Return the [X, Y] coordinate for the center point of the cell that contains the specified text.  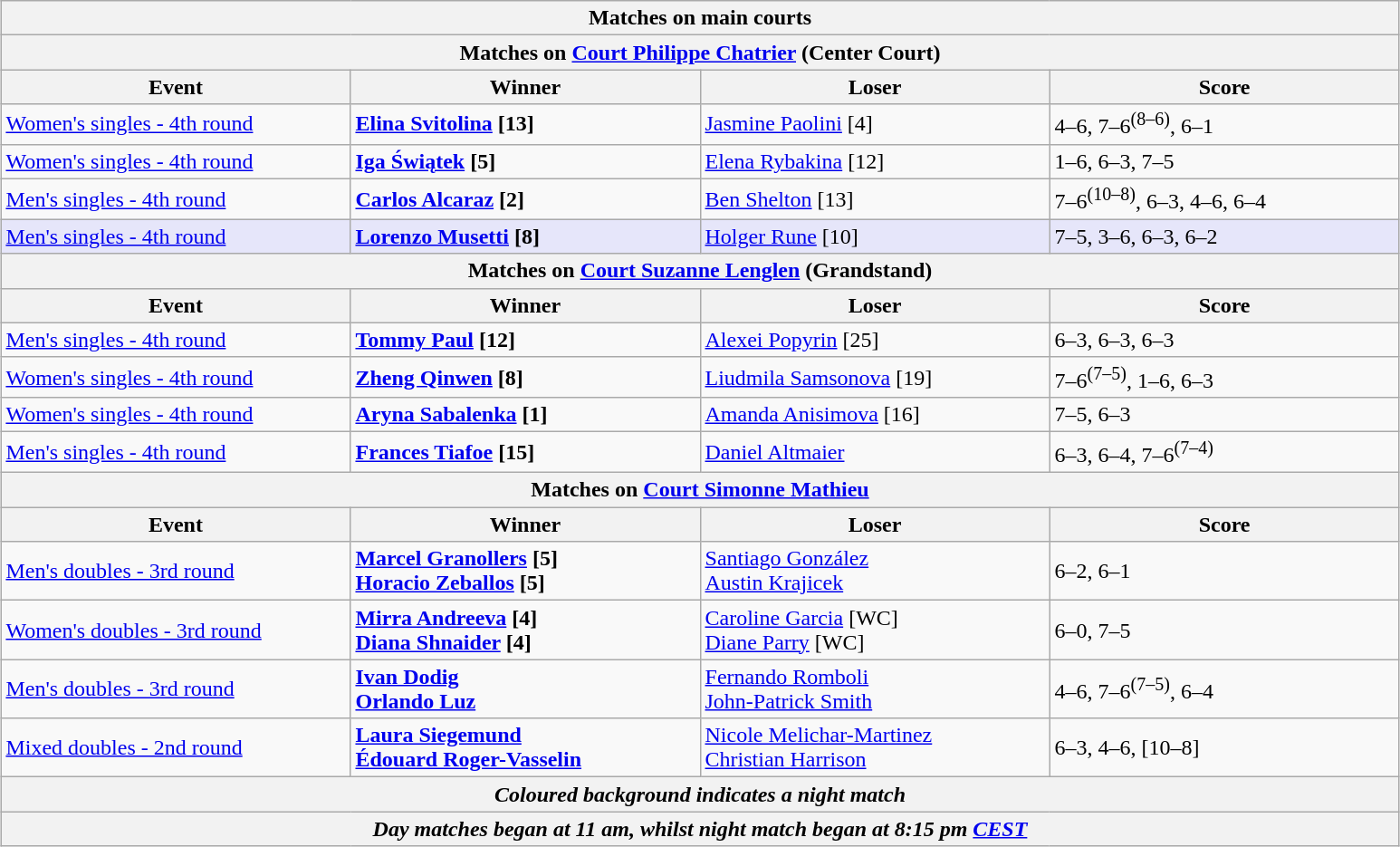
Women's doubles - 3rd round [176, 630]
Matches on Court Suzanne Lenglen (Grandstand) [700, 271]
4–6, 7–6(7–5), 6–4 [1224, 688]
6–2, 6–1 [1224, 571]
Elena Rybakina [12] [875, 161]
7–5, 6–3 [1224, 415]
Caroline Garcia [WC] Diane Parry [WC] [875, 630]
Jasmine Paolini [4] [875, 125]
Nicole Melichar-Martinez Christian Harrison [875, 748]
Liudmila Samsonova [19] [875, 377]
Tommy Paul [12] [525, 340]
Daniel Altmaier [875, 453]
Fernando Romboli John-Patrick Smith [875, 688]
Amanda Anisimova [16] [875, 415]
Day matches began at 11 am, whilst night match began at 8:15 pm CEST [700, 829]
6–3, 6–4, 7–6(7–4) [1224, 453]
Elina Svitolina [13] [525, 125]
Matches on Court Simonne Mathieu [700, 490]
Ivan Dodig Orlando Luz [525, 688]
Lorenzo Musetti [8] [525, 236]
Alexei Popyrin [25] [875, 340]
7–5, 3–6, 6–3, 6–2 [1224, 236]
Iga Świątek [5] [525, 161]
1–6, 6–3, 7–5 [1224, 161]
Matches on Court Philippe Chatrier (Center Court) [700, 53]
Matches on main courts [700, 18]
Frances Tiafoe [15] [525, 453]
6–3, 6–3, 6–3 [1224, 340]
4–6, 7–6(8–6), 6–1 [1224, 125]
Mixed doubles - 2nd round [176, 748]
Marcel Granollers [5] Horacio Zeballos [5] [525, 571]
6–0, 7–5 [1224, 630]
Carlos Alcaraz [2] [525, 199]
6–3, 4–6, [10–8] [1224, 748]
Mirra Andreeva [4] Diana Shnaider [4] [525, 630]
Santiago González Austin Krajicek [875, 571]
Ben Shelton [13] [875, 199]
Coloured background indicates a night match [700, 794]
Holger Rune [10] [875, 236]
Zheng Qinwen [8] [525, 377]
7–6(7–5), 1–6, 6–3 [1224, 377]
7–6(10–8), 6–3, 4–6, 6–4 [1224, 199]
Laura Siegemund Édouard Roger-Vasselin [525, 748]
Aryna Sabalenka [1] [525, 415]
